Provide the [x, y] coordinate of the cell's center where the given text is located.  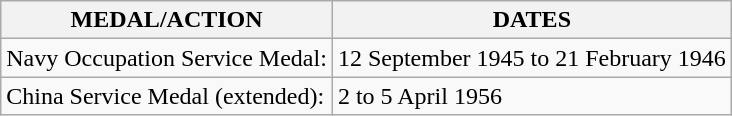
12 September 1945 to 21 February 1946 [532, 58]
China Service Medal (extended): [167, 96]
2 to 5 April 1956 [532, 96]
Navy Occupation Service Medal: [167, 58]
MEDAL/ACTION [167, 20]
DATES [532, 20]
